Find where the given text appears and provide that cell's center as (X, Y) coordinate. 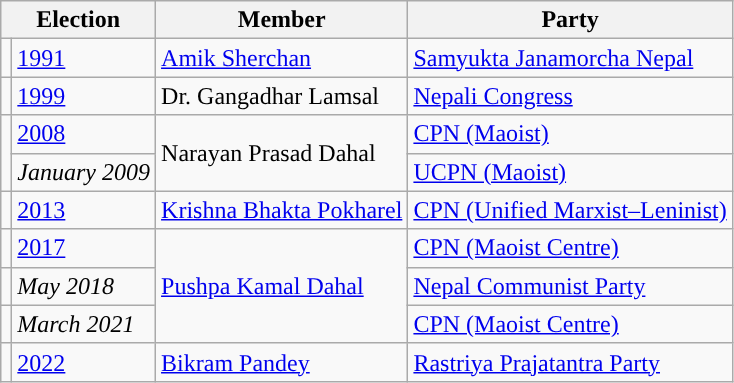
2008 (84, 134)
Krishna Bhakta Pokharel (282, 210)
CPN (Unified Marxist–Leninist) (570, 210)
Amik Sherchan (282, 58)
1991 (84, 58)
January 2009 (84, 172)
May 2018 (84, 286)
Bikram Pandey (282, 362)
2013 (84, 210)
Samyukta Janamorcha Nepal (570, 58)
Narayan Prasad Dahal (282, 153)
Election (78, 20)
UCPN (Maoist) (570, 172)
Nepal Communist Party (570, 286)
Pushpa Kamal Dahal (282, 286)
CPN (Maoist) (570, 134)
Member (282, 20)
Party (570, 20)
1999 (84, 96)
Dr. Gangadhar Lamsal (282, 96)
2022 (84, 362)
2017 (84, 248)
March 2021 (84, 324)
Rastriya Prajatantra Party (570, 362)
Nepali Congress (570, 96)
